For the text-containing cell, return its midpoint in (X, Y) coordinate format. 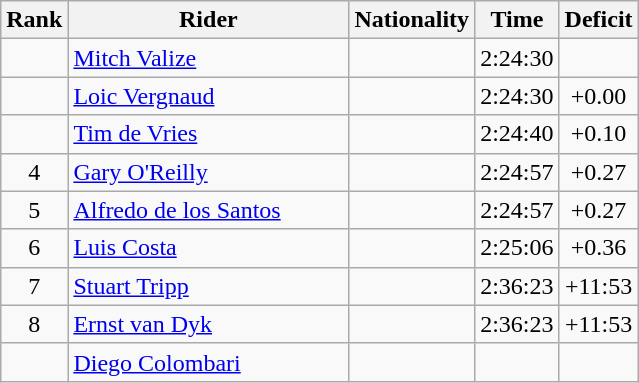
Rider (208, 20)
Nationality (412, 20)
+0.36 (598, 248)
5 (34, 210)
Rank (34, 20)
Ernst van Dyk (208, 324)
Gary O'Reilly (208, 172)
Tim de Vries (208, 134)
+0.10 (598, 134)
Alfredo de los Santos (208, 210)
Luis Costa (208, 248)
Time (517, 20)
Deficit (598, 20)
4 (34, 172)
6 (34, 248)
Stuart Tripp (208, 286)
+0.00 (598, 96)
Loic Vergnaud (208, 96)
Mitch Valize (208, 58)
7 (34, 286)
2:25:06 (517, 248)
2:24:40 (517, 134)
Diego Colombari (208, 362)
8 (34, 324)
